Extract the (x, y) coordinate from the center of the cell holding the provided text.  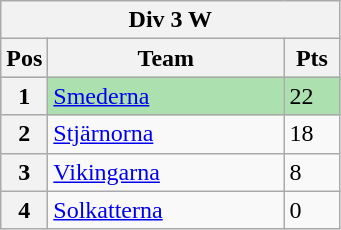
0 (312, 210)
8 (312, 172)
Div 3 W (170, 20)
22 (312, 96)
Team (166, 58)
4 (24, 210)
Pts (312, 58)
18 (312, 134)
3 (24, 172)
Pos (24, 58)
Smederna (166, 96)
2 (24, 134)
Vikingarna (166, 172)
1 (24, 96)
Stjärnorna (166, 134)
Solkatterna (166, 210)
